Identify which cell holds the provided text, then report its (X, Y) central coordinate. 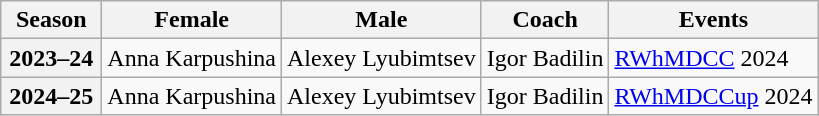
Female (192, 20)
RWhMDCCup 2024 (714, 96)
Season (52, 20)
2024–25 (52, 96)
Male (382, 20)
RWhMDCC 2024 (714, 58)
Coach (545, 20)
Events (714, 20)
2023–24 (52, 58)
